For the text-containing cell, return its midpoint in (X, Y) coordinate format. 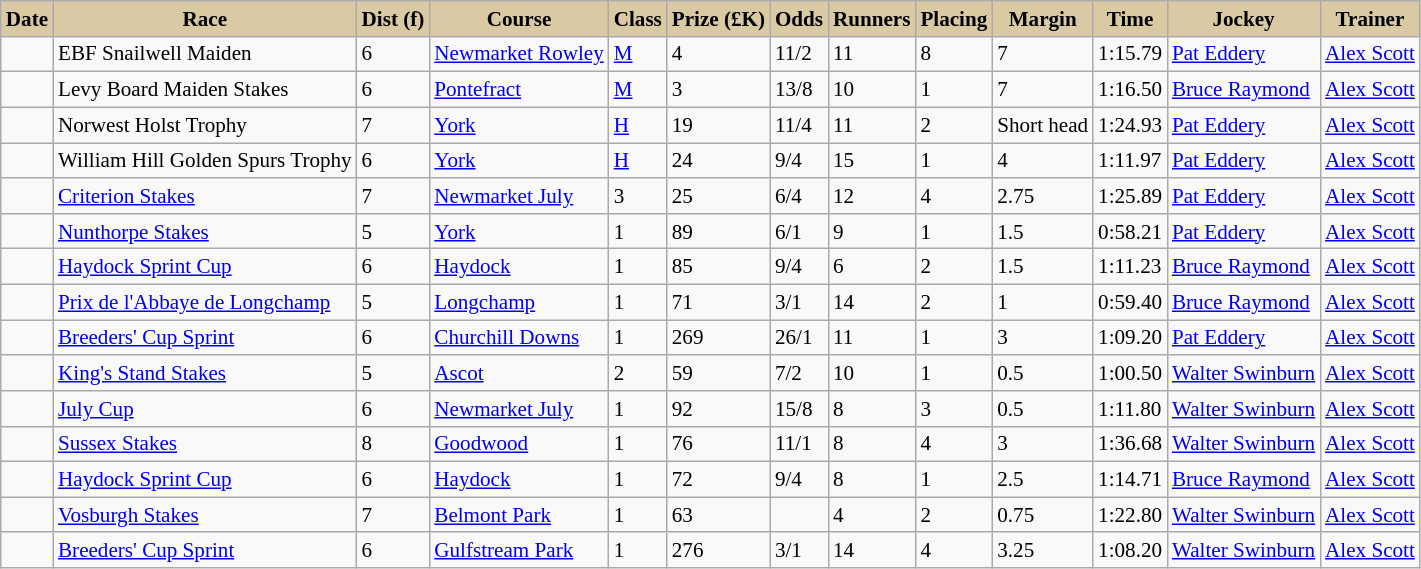
Nunthorpe Stakes (205, 230)
1:25.89 (1130, 196)
24 (718, 160)
Longchamp (518, 302)
Date (27, 18)
1:15.79 (1130, 54)
Levy Board Maiden Stakes (205, 90)
89 (718, 230)
12 (872, 196)
1:09.20 (1130, 338)
85 (718, 266)
Prize (£K) (718, 18)
Margin (1042, 18)
Newmarket Rowley (518, 54)
11/2 (799, 54)
Class (638, 18)
Gulfstream Park (518, 550)
26/1 (799, 338)
William Hill Golden Spurs Trophy (205, 160)
1:11.97 (1130, 160)
1:22.80 (1130, 514)
King's Stand Stakes (205, 372)
Odds (799, 18)
Time (1130, 18)
Course (518, 18)
7/2 (799, 372)
Runners (872, 18)
92 (718, 408)
15/8 (799, 408)
Belmont Park (518, 514)
1:08.20 (1130, 550)
63 (718, 514)
1:11.23 (1130, 266)
EBF Snailwell Maiden (205, 54)
13/8 (799, 90)
1:11.80 (1130, 408)
11/4 (799, 124)
1:00.50 (1130, 372)
11/1 (799, 444)
25 (718, 196)
19 (718, 124)
Race (205, 18)
72 (718, 480)
July Cup (205, 408)
9 (872, 230)
0:59.40 (1130, 302)
15 (872, 160)
Ascot (518, 372)
Criterion Stakes (205, 196)
Norwest Holst Trophy (205, 124)
0:58.21 (1130, 230)
1:24.93 (1130, 124)
Goodwood (518, 444)
Churchill Downs (518, 338)
71 (718, 302)
6/4 (799, 196)
Trainer (1370, 18)
59 (718, 372)
269 (718, 338)
1:14.71 (1130, 480)
Sussex Stakes (205, 444)
1:16.50 (1130, 90)
Pontefract (518, 90)
Placing (954, 18)
76 (718, 444)
Vosburgh Stakes (205, 514)
276 (718, 550)
Jockey (1244, 18)
Prix de l'Abbaye de Longchamp (205, 302)
6/1 (799, 230)
2.5 (1042, 480)
3.25 (1042, 550)
1:36.68 (1130, 444)
Short head (1042, 124)
Dist (f) (394, 18)
0.75 (1042, 514)
2.75 (1042, 196)
